Search for the cell housing the specified text and yield its [x, y] center coordinate. 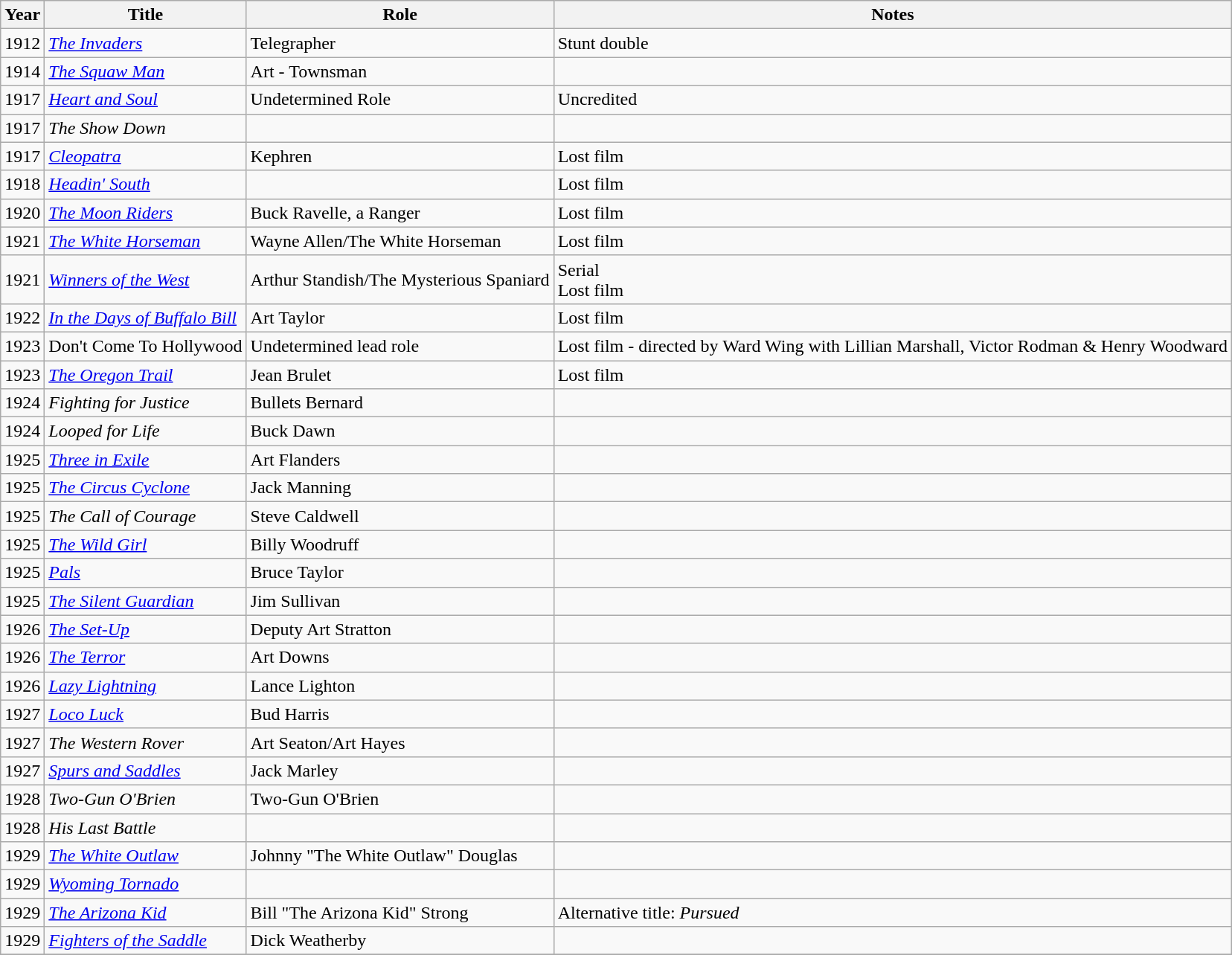
Winners of the West [146, 280]
Bullets Bernard [400, 403]
SerialLost film [893, 280]
The Silent Guardian [146, 601]
Cleopatra [146, 156]
The Invaders [146, 43]
Jack Manning [400, 488]
Johnny "The White Outlaw" Douglas [400, 856]
Deputy Art Stratton [400, 629]
The Wild Girl [146, 544]
Arthur Standish/The Mysterious Spaniard [400, 280]
Buck Dawn [400, 431]
1922 [22, 318]
Art Flanders [400, 460]
Role [400, 15]
Lost film - directed by Ward Wing with Lillian Marshall, Victor Rodman & Henry Woodward [893, 346]
Stunt double [893, 43]
Buck Ravelle, a Ranger [400, 213]
1912 [22, 43]
Bud Harris [400, 714]
1914 [22, 71]
The Squaw Man [146, 71]
Steve Caldwell [400, 516]
Title [146, 15]
Jean Brulet [400, 374]
Spurs and Saddles [146, 771]
Jack Marley [400, 771]
Looped for Life [146, 431]
Bruce Taylor [400, 573]
Fighters of the Saddle [146, 941]
Three in Exile [146, 460]
Headin' South [146, 184]
Art Downs [400, 657]
Notes [893, 15]
Pals [146, 573]
Alternative title: Pursued [893, 913]
Art Taylor [400, 318]
His Last Battle [146, 828]
Jim Sullivan [400, 601]
Billy Woodruff [400, 544]
The Oregon Trail [146, 374]
The Call of Courage [146, 516]
1918 [22, 184]
Art Seaton/Art Hayes [400, 742]
The White Horseman [146, 241]
1920 [22, 213]
Bill "The Arizona Kid" Strong [400, 913]
The White Outlaw [146, 856]
Art - Townsman [400, 71]
Kephren [400, 156]
The Arizona Kid [146, 913]
Loco Luck [146, 714]
Year [22, 15]
Uncredited [893, 100]
Lance Lighton [400, 686]
The Moon Riders [146, 213]
Lazy Lightning [146, 686]
The Set-Up [146, 629]
Undetermined Role [400, 100]
Telegrapher [400, 43]
The Circus Cyclone [146, 488]
Wayne Allen/The White Horseman [400, 241]
In the Days of Buffalo Bill [146, 318]
The Western Rover [146, 742]
Don't Come To Hollywood [146, 346]
Undetermined lead role [400, 346]
The Terror [146, 657]
Heart and Soul [146, 100]
Dick Weatherby [400, 941]
Wyoming Tornado [146, 884]
Fighting for Justice [146, 403]
The Show Down [146, 128]
